Extract the [x, y] coordinate from the center of the cell holding the provided text.  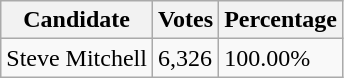
6,326 [185, 58]
Votes [185, 20]
100.00% [281, 58]
Candidate [77, 20]
Steve Mitchell [77, 58]
Percentage [281, 20]
